Return the (X, Y) coordinate for the center point of the cell that contains the specified text.  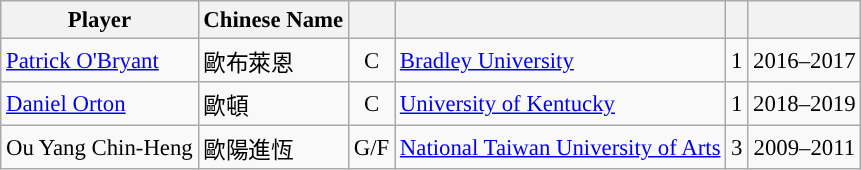
2018–2019 (804, 104)
3 (737, 148)
Player (100, 20)
Ou Yang Chin-Heng (100, 148)
歐陽進恆 (273, 148)
University of Kentucky (560, 104)
2016–2017 (804, 61)
Bradley University (560, 61)
G/F (371, 148)
2009–2011 (804, 148)
National Taiwan University of Arts (560, 148)
Chinese Name (273, 20)
歐布萊恩 (273, 61)
Daniel Orton (100, 104)
歐頓 (273, 104)
Patrick O'Bryant (100, 61)
